Provide the (x, y) coordinate of the cell's center where the given text is located.  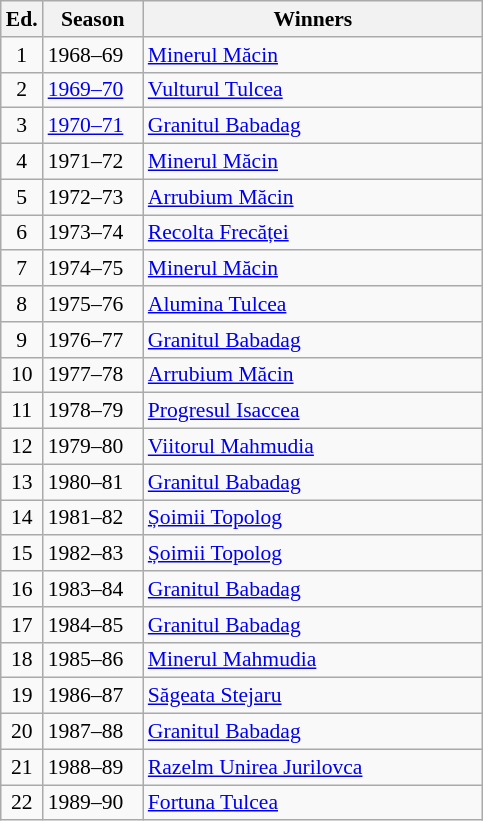
Minerul Mahmudia (313, 660)
1968–69 (93, 55)
1976–77 (93, 340)
1969–70 (93, 90)
1981–82 (93, 518)
1978–79 (93, 411)
1984–85 (93, 625)
1974–75 (93, 269)
14 (22, 518)
18 (22, 660)
1977–78 (93, 375)
9 (22, 340)
19 (22, 696)
17 (22, 625)
1971–72 (93, 162)
1975–76 (93, 304)
Progresul Isaccea (313, 411)
8 (22, 304)
15 (22, 554)
21 (22, 767)
Săgeata Stejaru (313, 696)
7 (22, 269)
Winners (313, 19)
1988–89 (93, 767)
3 (22, 126)
1983–84 (93, 589)
Razelm Unirea Jurilovca (313, 767)
1970–71 (93, 126)
1973–74 (93, 233)
12 (22, 447)
Season (93, 19)
20 (22, 732)
1982–83 (93, 554)
Fortuna Tulcea (313, 803)
Alumina Tulcea (313, 304)
6 (22, 233)
1987–88 (93, 732)
16 (22, 589)
22 (22, 803)
11 (22, 411)
Ed. (22, 19)
1986–87 (93, 696)
Recolta Frecăței (313, 233)
4 (22, 162)
1979–80 (93, 447)
1985–86 (93, 660)
2 (22, 90)
10 (22, 375)
1972–73 (93, 197)
13 (22, 482)
5 (22, 197)
Vulturul Tulcea (313, 90)
1 (22, 55)
Viitorul Mahmudia (313, 447)
1989–90 (93, 803)
1980–81 (93, 482)
